Provide the [X, Y] coordinate of the cell's center where the given text is located.  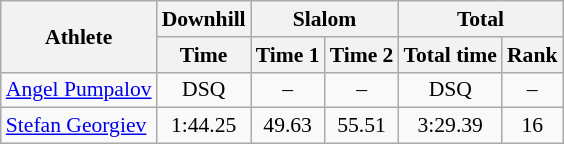
Downhill [204, 19]
Stefan Georgiev [79, 126]
Total [480, 19]
Time 1 [288, 55]
Time [204, 55]
Rank [532, 55]
3:29.39 [450, 126]
Slalom [325, 19]
Total time [450, 55]
Time 2 [362, 55]
1:44.25 [204, 126]
16 [532, 126]
49.63 [288, 126]
55.51 [362, 126]
Angel Pumpalov [79, 90]
Athlete [79, 36]
